Detect which cell encompasses the target text, then output its (X, Y) center coordinate. 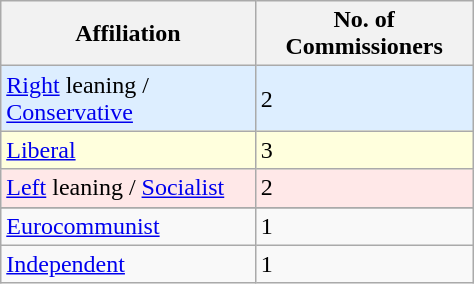
Right leaning / Conservative (128, 98)
Eurocommunist (128, 226)
Liberal (128, 150)
3 (364, 150)
Independent (128, 264)
Affiliation (128, 34)
Left leaning / Socialist (128, 188)
No. of Commissioners (364, 34)
